Output the (x, y) coordinate of the center of the cell containing the given text.  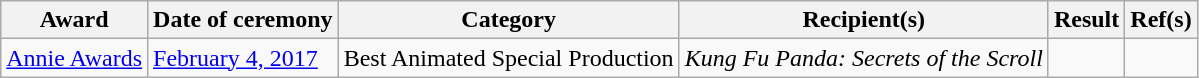
Category (508, 20)
Award (74, 20)
February 4, 2017 (244, 58)
Recipient(s) (864, 20)
Annie Awards (74, 58)
Result (1086, 20)
Kung Fu Panda: Secrets of the Scroll (864, 58)
Best Animated Special Production (508, 58)
Date of ceremony (244, 20)
Ref(s) (1161, 20)
